Return the (x, y) coordinate for the center point of the cell that contains the specified text.  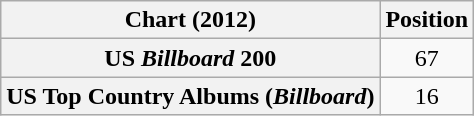
67 (427, 58)
16 (427, 96)
US Top Country Albums (Billboard) (190, 96)
Chart (2012) (190, 20)
US Billboard 200 (190, 58)
Position (427, 20)
